Return the [x, y] coordinate for the center point of the cell that contains the specified text.  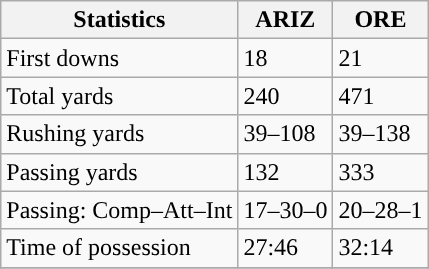
17–30–0 [286, 210]
First downs [120, 58]
21 [380, 58]
39–138 [380, 134]
132 [286, 172]
32:14 [380, 248]
Passing yards [120, 172]
Total yards [120, 96]
39–108 [286, 134]
ARIZ [286, 20]
471 [380, 96]
Passing: Comp–Att–Int [120, 210]
ORE [380, 20]
333 [380, 172]
20–28–1 [380, 210]
240 [286, 96]
Statistics [120, 20]
27:46 [286, 248]
Rushing yards [120, 134]
18 [286, 58]
Time of possession [120, 248]
